Detect which cell encompasses the target text, then output its [X, Y] center coordinate. 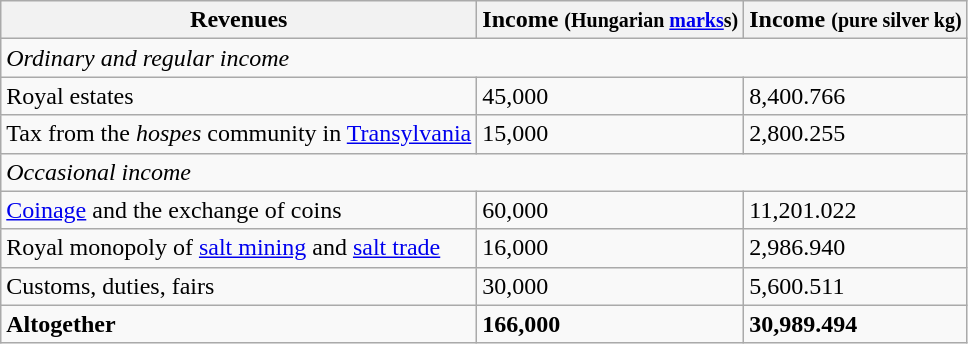
Royal monopoly of salt mining and salt trade [239, 248]
166,000 [610, 324]
Customs, duties, fairs [239, 286]
30,000 [610, 286]
Occasional income [484, 172]
11,201.022 [856, 210]
5,600.511 [856, 286]
Altogether [239, 324]
Income (pure silver kg) [856, 20]
8,400.766 [856, 96]
30,989.494 [856, 324]
2,986.940 [856, 248]
Income (Hungarian markss) [610, 20]
45,000 [610, 96]
Ordinary and regular income [484, 58]
16,000 [610, 248]
15,000 [610, 134]
Revenues [239, 20]
60,000 [610, 210]
Coinage and the exchange of coins [239, 210]
Tax from the hospes community in Transylvania [239, 134]
2,800.255 [856, 134]
Royal estates [239, 96]
